For the text-containing cell, return its midpoint in [x, y] coordinate format. 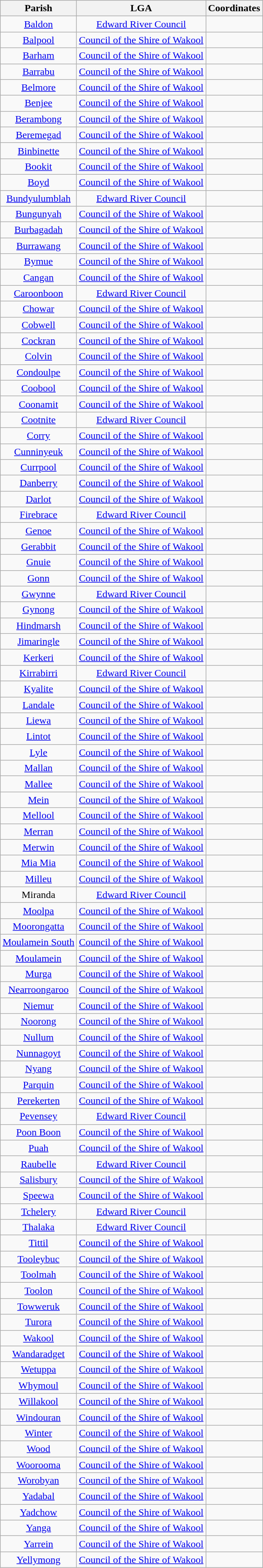
Moulamein South [39, 942]
Nunnagoyt [39, 1053]
Wakool [39, 1338]
Liewa [39, 721]
Binbinette [39, 151]
Landale [39, 705]
Milleu [39, 879]
Mallee [39, 784]
Gynong [39, 610]
Cangan [39, 277]
Mia Mia [39, 863]
Kerkeri [39, 657]
Woorooma [39, 1464]
Worobyan [39, 1481]
LGA [141, 8]
Thalaka [39, 1227]
Yarrein [39, 1544]
Wetuppa [39, 1370]
Parish [39, 8]
Poon Boon [39, 1132]
Mein [39, 800]
Niemur [39, 1006]
Merwin [39, 847]
Coonamit [39, 404]
Baldon [39, 24]
Lyle [39, 752]
Kyalite [39, 689]
Benjee [39, 103]
Toolon [39, 1291]
Toolmah [39, 1275]
Windouran [39, 1417]
Boyd [39, 182]
Condoulpe [39, 372]
Noorong [39, 1021]
Kirrabirri [39, 673]
Wandaradget [39, 1354]
Jimaringle [39, 641]
Beremegad [39, 135]
Currpool [39, 467]
Cunninyeuk [39, 451]
Genoe [39, 531]
Firebrace [39, 515]
Raubelle [39, 1164]
Mallan [39, 768]
Merran [39, 831]
Nearroongaroo [39, 990]
Moolpa [39, 910]
Berambong [39, 119]
Colvin [39, 356]
Danberry [39, 483]
Towweruk [39, 1306]
Gnuie [39, 562]
Moulamein [39, 958]
Parquin [39, 1085]
Bungunyah [39, 214]
Lintot [39, 737]
Moorongatta [39, 926]
Corry [39, 435]
Gerabbit [39, 547]
Salisbury [39, 1180]
Willakool [39, 1401]
Bookit [39, 166]
Perekerten [39, 1101]
Puah [39, 1148]
Gonn [39, 578]
Nullum [39, 1037]
Whymoul [39, 1385]
Turora [39, 1322]
Coordinates [234, 8]
Hindmarsh [39, 626]
Gwynne [39, 594]
Wood [39, 1449]
Darlot [39, 499]
Tchelery [39, 1212]
Cockran [39, 341]
Tooleybuc [39, 1259]
Murga [39, 974]
Balpool [39, 40]
Mellool [39, 816]
Yanga [39, 1528]
Bundyulumblah [39, 198]
Barrabu [39, 72]
Speewa [39, 1195]
Coobool [39, 388]
Miranda [39, 895]
Bymue [39, 262]
Winter [39, 1433]
Yadchow [39, 1512]
Burrawang [39, 246]
Cootnite [39, 420]
Burbagadah [39, 230]
Cobwell [39, 325]
Chowar [39, 309]
Tittil [39, 1243]
Pevensey [39, 1116]
Yadabal [39, 1496]
Barham [39, 56]
Belmore [39, 87]
Yellymong [39, 1560]
Caroonboon [39, 293]
Nyang [39, 1069]
